For the text-containing cell, return its midpoint in (x, y) coordinate format. 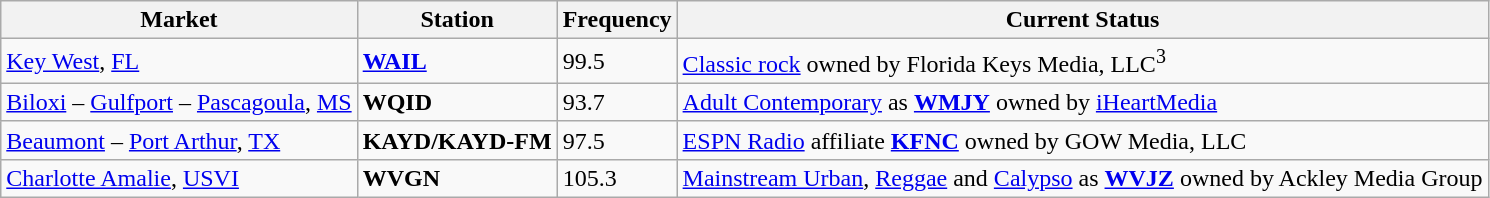
Classic rock owned by Florida Keys Media, LLC3 (1082, 62)
97.5 (617, 140)
Frequency (617, 20)
ESPN Radio affiliate KFNC owned by GOW Media, LLC (1082, 140)
WAIL (457, 62)
Charlotte Amalie, USVI (179, 178)
WQID (457, 102)
Beaumont – Port Arthur, TX (179, 140)
Current Status (1082, 20)
KAYD/KAYD-FM (457, 140)
Station (457, 20)
Adult Contemporary as WMJY owned by iHeartMedia (1082, 102)
Biloxi – Gulfport – Pascagoula, MS (179, 102)
WVGN (457, 178)
93.7 (617, 102)
Market (179, 20)
99.5 (617, 62)
105.3 (617, 178)
Mainstream Urban, Reggae and Calypso as WVJZ owned by Ackley Media Group (1082, 178)
Key West, FL (179, 62)
